Return the (X, Y) coordinate for the center point of the cell that contains the specified text.  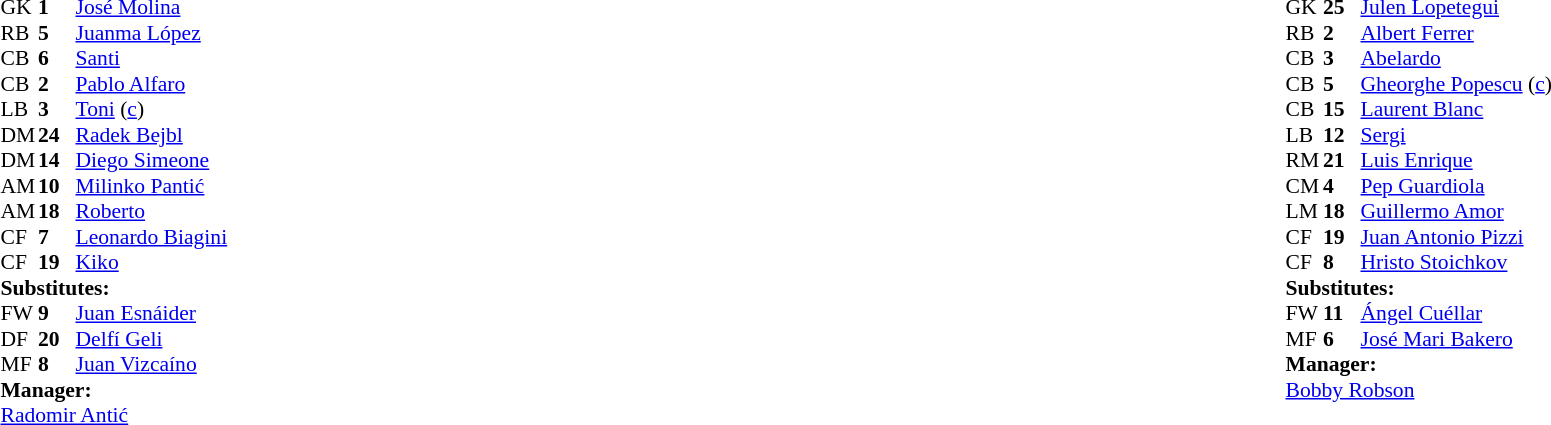
Santi (152, 59)
RM (1305, 161)
10 (57, 186)
Delfí Geli (152, 339)
Radek Bejbl (152, 135)
20 (57, 339)
Milinko Pantić (152, 186)
Kiko (152, 263)
11 (1342, 313)
Juan Vizcaíno (152, 365)
Juanma López (152, 33)
24 (57, 135)
Toni (c) (152, 109)
Roberto (152, 211)
Juan Esnáider (152, 313)
Substitutes: (114, 288)
Pablo Alfaro (152, 84)
14 (57, 161)
Leonardo Biagini (152, 237)
LM (1305, 211)
Diego Simeone (152, 161)
Manager: (114, 390)
CM (1305, 186)
DF (19, 339)
12 (1342, 135)
7 (57, 237)
9 (57, 313)
15 (1342, 109)
4 (1342, 186)
21 (1342, 161)
